Scan for the cell matching the given text and deliver its (x, y) coordinate at center. 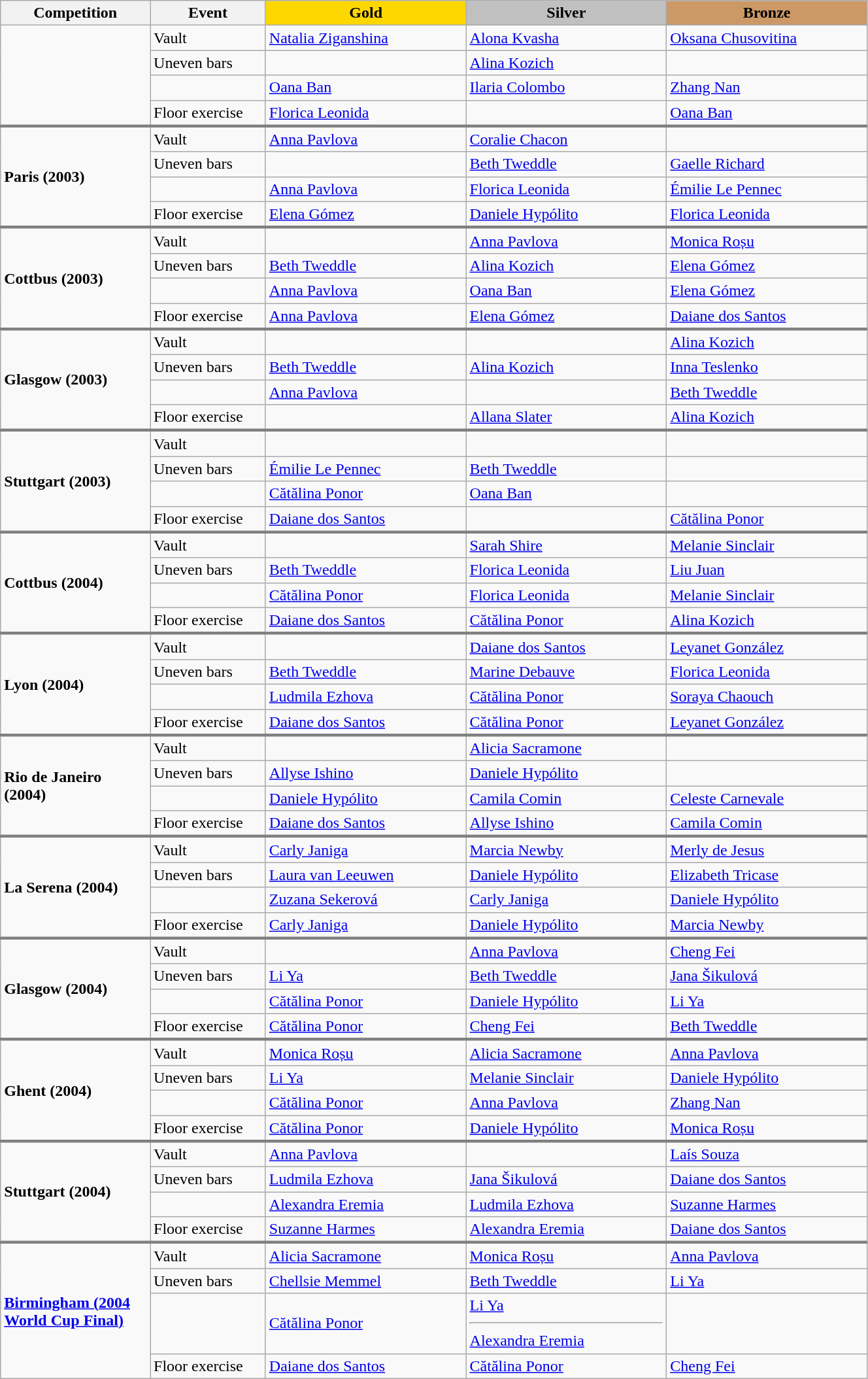
Sarah Shire (566, 545)
Silver (566, 13)
La Serena (2004) (76, 887)
Cottbus (2003) (76, 279)
Glasgow (2004) (76, 989)
Laís Souza (767, 1154)
Stuttgart (2004) (76, 1191)
Coralie Chacon (566, 139)
Stuttgart (2003) (76, 481)
Cottbus (2004) (76, 583)
Lyon (2004) (76, 684)
Elizabeth Tricase (767, 875)
Allana Slater (566, 418)
Gaelle Richard (767, 164)
Celeste Carnevale (767, 798)
Ghent (2004) (76, 1091)
Bronze (767, 13)
Natalia Ziganshina (366, 38)
Inna Teslenko (767, 367)
Ilaria Colombo (566, 88)
Competition (76, 13)
Alona Kvasha (566, 38)
Oksana Chusovitina (767, 38)
Birmingham (2004 World Cup Final) (76, 1310)
Event (208, 13)
Laura van Leeuwen (366, 875)
Liu Juan (767, 570)
Chellsie Memmel (366, 1281)
Marine Debauve (566, 672)
Rio de Janeiro (2004) (76, 786)
Glasgow (2003) (76, 379)
Zuzana Sekerová (366, 900)
Merly de Jesus (767, 849)
Li Ya Alexandra Eremia (566, 1323)
Soraya Chaouch (767, 696)
Gold (366, 13)
Paris (2003) (76, 177)
